Find where the given text appears and provide that cell's center as [x, y] coordinate. 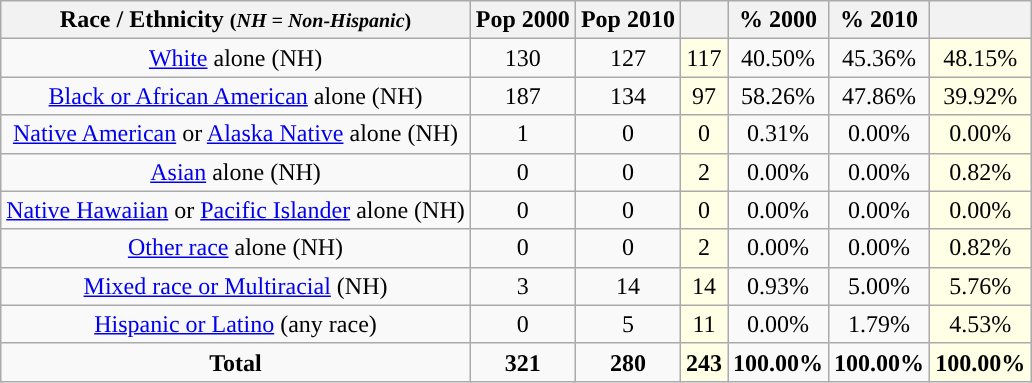
0.93% [778, 286]
58.26% [778, 96]
5.76% [980, 286]
Race / Ethnicity (NH = Non-Hispanic) [236, 20]
11 [704, 324]
134 [628, 96]
1.79% [880, 324]
Native Hawaiian or Pacific Islander alone (NH) [236, 210]
4.53% [980, 324]
40.50% [778, 58]
Pop 2000 [522, 20]
48.15% [980, 58]
5.00% [880, 286]
Asian alone (NH) [236, 172]
% 2000 [778, 20]
Native American or Alaska Native alone (NH) [236, 134]
127 [628, 58]
130 [522, 58]
White alone (NH) [236, 58]
243 [704, 362]
3 [522, 286]
280 [628, 362]
97 [704, 96]
39.92% [980, 96]
47.86% [880, 96]
117 [704, 58]
0.31% [778, 134]
1 [522, 134]
Total [236, 362]
Hispanic or Latino (any race) [236, 324]
187 [522, 96]
5 [628, 324]
321 [522, 362]
% 2010 [880, 20]
Black or African American alone (NH) [236, 96]
Other race alone (NH) [236, 248]
Pop 2010 [628, 20]
Mixed race or Multiracial (NH) [236, 286]
45.36% [880, 58]
